Identify which cell holds the provided text, then report its [X, Y] central coordinate. 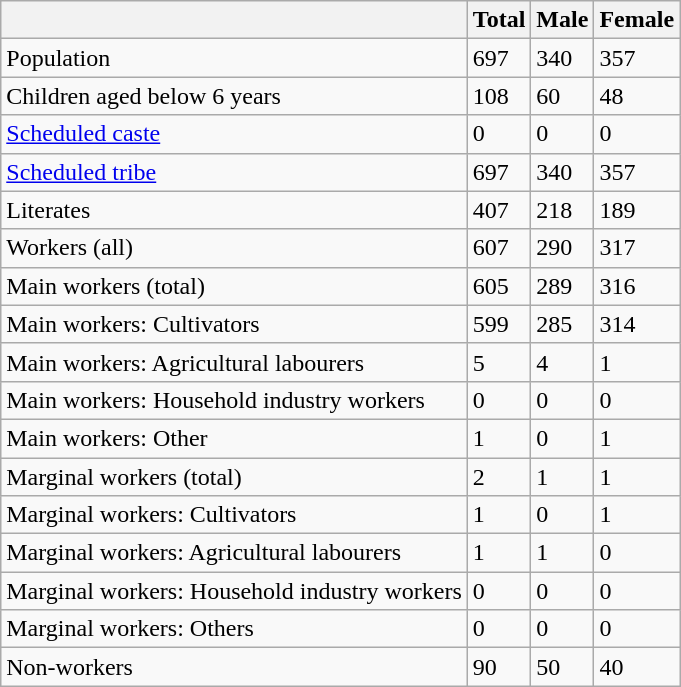
Main workers: Household industry workers [234, 400]
599 [499, 324]
314 [637, 324]
Female [637, 20]
Scheduled caste [234, 134]
50 [562, 667]
Workers (all) [234, 248]
Marginal workers (total) [234, 477]
Children aged below 6 years [234, 96]
4 [562, 362]
316 [637, 286]
Main workers: Other [234, 438]
605 [499, 286]
317 [637, 248]
Male [562, 20]
90 [499, 667]
108 [499, 96]
Main workers: Cultivators [234, 324]
407 [499, 210]
Main workers: Agricultural labourers [234, 362]
Marginal workers: Agricultural labourers [234, 553]
5 [499, 362]
2 [499, 477]
Main workers (total) [234, 286]
218 [562, 210]
Total [499, 20]
Non-workers [234, 667]
40 [637, 667]
Population [234, 58]
290 [562, 248]
Marginal workers: Others [234, 629]
Marginal workers: Household industry workers [234, 591]
Marginal workers: Cultivators [234, 515]
60 [562, 96]
189 [637, 210]
48 [637, 96]
Scheduled tribe [234, 172]
285 [562, 324]
607 [499, 248]
289 [562, 286]
Literates [234, 210]
